From the cell containing the given text, extract its center point as (X, Y) coordinate. 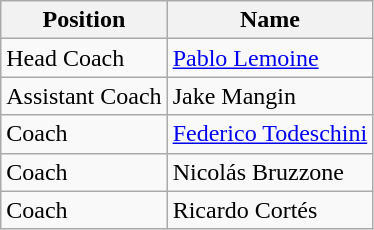
Federico Todeschini (270, 134)
Nicolás Bruzzone (270, 172)
Ricardo Cortés (270, 210)
Pablo Lemoine (270, 58)
Position (84, 20)
Assistant Coach (84, 96)
Jake Mangin (270, 96)
Name (270, 20)
Head Coach (84, 58)
